From the cell containing the given text, extract its center point as [x, y] coordinate. 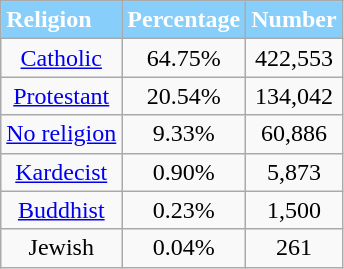
0.90% [184, 172]
1,500 [294, 210]
Kardecist [62, 172]
Percentage [184, 20]
Religion [62, 20]
261 [294, 248]
134,042 [294, 96]
5,873 [294, 172]
422,553 [294, 58]
0.04% [184, 248]
Catholic [62, 58]
9.33% [184, 134]
Jewish [62, 248]
No religion [62, 134]
0.23% [184, 210]
20.54% [184, 96]
Protestant [62, 96]
60,886 [294, 134]
Buddhist [62, 210]
64.75% [184, 58]
Number [294, 20]
